Return the (X, Y) coordinate for the center point of the cell that contains the specified text.  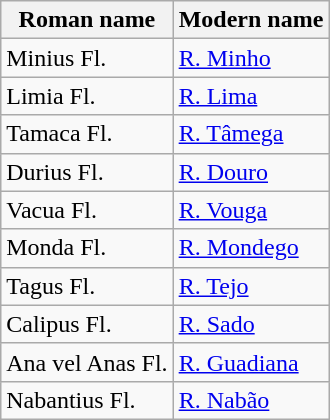
R. Mondego (251, 248)
R. Minho (251, 58)
Roman name (87, 20)
Ana vel Anas Fl. (87, 362)
Modern name (251, 20)
Tagus Fl. (87, 286)
Durius Fl. (87, 172)
Tamaca Fl. (87, 134)
Minius Fl. (87, 58)
Vacua Fl. (87, 210)
R. Sado (251, 324)
R. Tâmega (251, 134)
R. Nabão (251, 400)
R. Vouga (251, 210)
R. Douro (251, 172)
R. Lima (251, 96)
R. Guadiana (251, 362)
R. Tejo (251, 286)
Nabantius Fl. (87, 400)
Calipus Fl. (87, 324)
Monda Fl. (87, 248)
Limia Fl. (87, 96)
